Search for the cell housing the specified text and yield its [x, y] center coordinate. 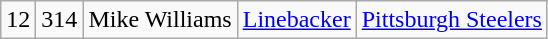
Linebacker [296, 20]
Pittsburgh Steelers [452, 20]
12 [18, 20]
314 [60, 20]
Mike Williams [160, 20]
